Detect which cell encompasses the target text, then output its (x, y) center coordinate. 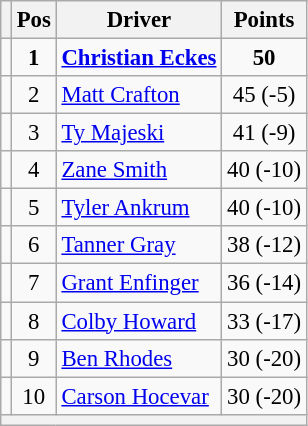
Colby Howard (139, 321)
Christian Eckes (139, 58)
Ty Majeski (139, 133)
6 (34, 245)
Zane Smith (139, 170)
Tyler Ankrum (139, 208)
45 (-5) (264, 95)
33 (-17) (264, 321)
3 (34, 133)
9 (34, 358)
1 (34, 58)
Grant Enfinger (139, 283)
Points (264, 20)
10 (34, 396)
4 (34, 170)
Tanner Gray (139, 245)
Pos (34, 20)
41 (-9) (264, 133)
36 (-14) (264, 283)
Matt Crafton (139, 95)
5 (34, 208)
2 (34, 95)
7 (34, 283)
8 (34, 321)
38 (-12) (264, 245)
Ben Rhodes (139, 358)
50 (264, 58)
Carson Hocevar (139, 396)
Driver (139, 20)
